Provide the (x, y) coordinate of the cell's center where the given text is located.  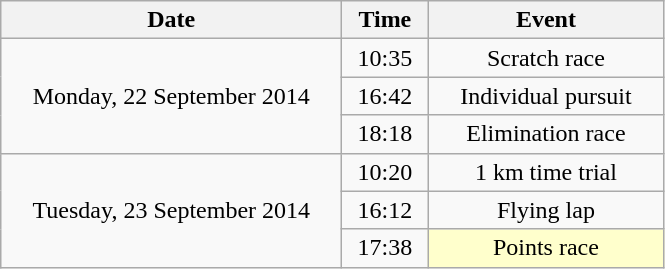
Flying lap (546, 210)
1 km time trial (546, 172)
18:18 (385, 134)
17:38 (385, 248)
Points race (546, 248)
10:20 (385, 172)
16:12 (385, 210)
Event (546, 20)
Time (385, 20)
Tuesday, 23 September 2014 (172, 210)
Monday, 22 September 2014 (172, 96)
10:35 (385, 58)
16:42 (385, 96)
Elimination race (546, 134)
Date (172, 20)
Individual pursuit (546, 96)
Scratch race (546, 58)
